Scan for the cell matching the given text and deliver its [x, y] coordinate at center. 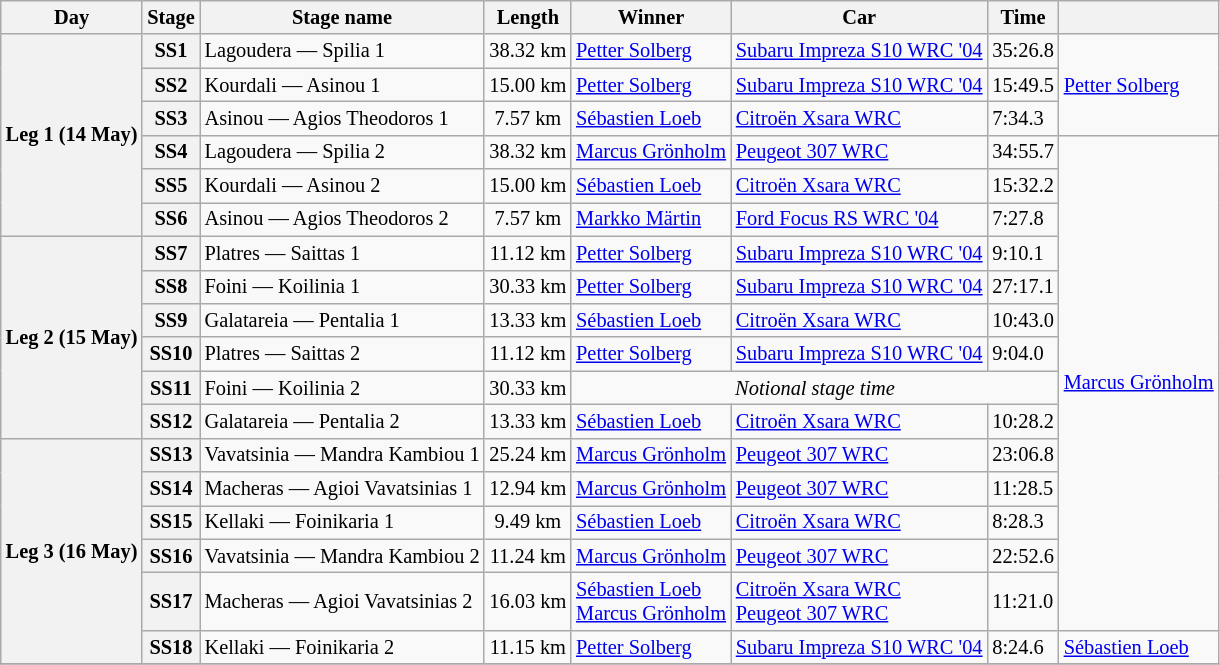
Foini — Koilinia 1 [342, 287]
11:28.5 [1022, 489]
9:04.0 [1022, 354]
9.49 km [528, 522]
Winner [651, 17]
10:43.0 [1022, 320]
Vavatsinia — Mandra Kambiou 2 [342, 556]
Length [528, 17]
16.03 km [528, 601]
7:34.3 [1022, 118]
SS17 [170, 601]
Galatareia — Pentalia 1 [342, 320]
25.24 km [528, 455]
Asinou — Agios Theodoros 2 [342, 219]
Ford Focus RS WRC '04 [859, 219]
SS10 [170, 354]
Stage [170, 17]
7:27.8 [1022, 219]
9:10.1 [1022, 253]
Leg 1 (14 May) [72, 135]
SS5 [170, 186]
Car [859, 17]
SS11 [170, 388]
SS18 [170, 647]
SS4 [170, 152]
Macheras — Agioi Vavatsinias 1 [342, 489]
Platres — Saittas 2 [342, 354]
8:28.3 [1022, 522]
Stage name [342, 17]
Galatareia — Pentalia 2 [342, 421]
12.94 km [528, 489]
Time [1022, 17]
Asinou — Agios Theodoros 1 [342, 118]
Notional stage time [815, 388]
35:26.8 [1022, 51]
SS1 [170, 51]
Platres — Saittas 1 [342, 253]
Leg 3 (16 May) [72, 551]
8:24.6 [1022, 647]
Kellaki — Foinikaria 2 [342, 647]
Kourdali — Asinou 1 [342, 85]
11.15 km [528, 647]
27:17.1 [1022, 287]
Kourdali — Asinou 2 [342, 186]
11:21.0 [1022, 601]
Vavatsinia — Mandra Kambiou 1 [342, 455]
SS6 [170, 219]
Leg 2 (15 May) [72, 337]
SS16 [170, 556]
15:49.5 [1022, 85]
SS12 [170, 421]
11.24 km [528, 556]
Citroën Xsara WRCPeugeot 307 WRC [859, 601]
23:06.8 [1022, 455]
SS13 [170, 455]
SS14 [170, 489]
Day [72, 17]
SS9 [170, 320]
SS7 [170, 253]
15:32.2 [1022, 186]
SS8 [170, 287]
Macheras — Agioi Vavatsinias 2 [342, 601]
Markko Märtin [651, 219]
Kellaki — Foinikaria 1 [342, 522]
Lagoudera — Spilia 2 [342, 152]
Foini — Koilinia 2 [342, 388]
SS15 [170, 522]
SS3 [170, 118]
SS2 [170, 85]
34:55.7 [1022, 152]
Lagoudera — Spilia 1 [342, 51]
Sébastien Loeb Marcus Grönholm [651, 601]
10:28.2 [1022, 421]
22:52.6 [1022, 556]
